Return (x, y) of the center of cell containing provided text 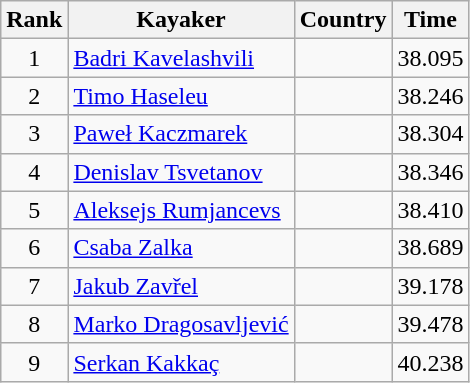
Serkan Kakkaç (181, 362)
Csaba Zalka (181, 248)
Paweł Kaczmarek (181, 134)
Time (430, 20)
Badri Kavelashvili (181, 58)
7 (34, 286)
38.304 (430, 134)
38.346 (430, 172)
3 (34, 134)
2 (34, 96)
9 (34, 362)
39.178 (430, 286)
38.689 (430, 248)
40.238 (430, 362)
Rank (34, 20)
8 (34, 324)
Marko Dragosavljević (181, 324)
Country (343, 20)
1 (34, 58)
Aleksejs Rumjancevs (181, 210)
Jakub Zavřel (181, 286)
Timo Haseleu (181, 96)
38.246 (430, 96)
39.478 (430, 324)
6 (34, 248)
38.095 (430, 58)
38.410 (430, 210)
Kayaker (181, 20)
5 (34, 210)
Denislav Tsvetanov (181, 172)
4 (34, 172)
